From the cell containing the given text, extract its center point as [X, Y] coordinate. 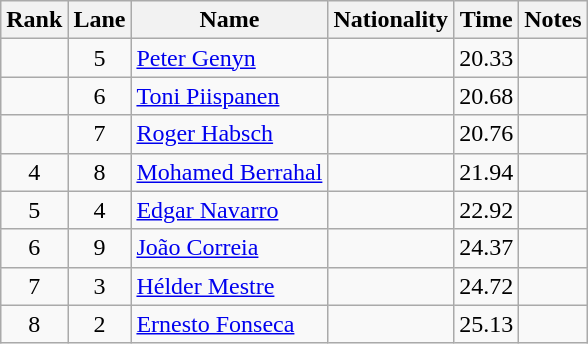
25.13 [486, 324]
3 [100, 286]
Roger Habsch [230, 134]
Peter Genyn [230, 58]
Nationality [391, 20]
Hélder Mestre [230, 286]
Rank [34, 20]
9 [100, 248]
2 [100, 324]
Mohamed Berrahal [230, 172]
24.72 [486, 286]
22.92 [486, 210]
Notes [553, 20]
24.37 [486, 248]
21.94 [486, 172]
Toni Piispanen [230, 96]
20.68 [486, 96]
Ernesto Fonseca [230, 324]
João Correia [230, 248]
20.33 [486, 58]
20.76 [486, 134]
Lane [100, 20]
Edgar Navarro [230, 210]
Time [486, 20]
Name [230, 20]
